From the cell containing the given text, extract its center point as [X, Y] coordinate. 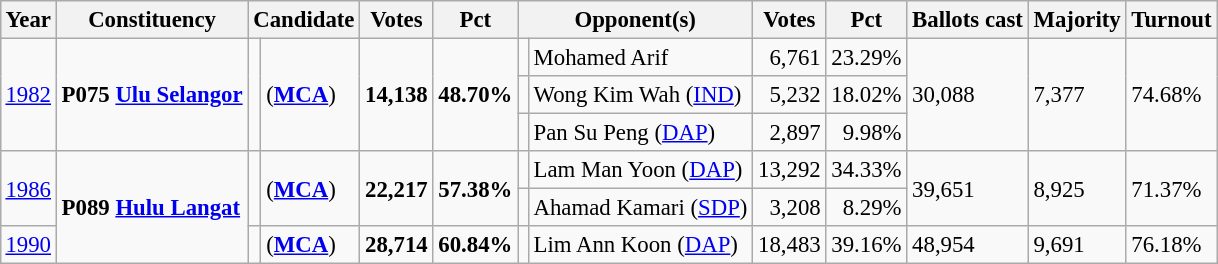
3,208 [790, 208]
2,897 [790, 133]
8.29% [866, 208]
57.38% [476, 188]
30,088 [968, 94]
60.84% [476, 245]
48.70% [476, 94]
Lam Man Yoon (DAP) [640, 170]
Year [28, 20]
9.98% [866, 133]
Ahamad Kamari (SDP) [640, 208]
Candidate [304, 20]
1990 [28, 245]
Ballots cast [968, 20]
1986 [28, 188]
9,691 [1077, 245]
13,292 [790, 170]
Lim Ann Koon (DAP) [640, 245]
71.37% [1172, 188]
Turnout [1172, 20]
Opponent(s) [636, 20]
76.18% [1172, 245]
Majority [1077, 20]
7,377 [1077, 94]
Constituency [152, 20]
34.33% [866, 170]
P075 Ulu Selangor [152, 94]
48,954 [968, 245]
Mohamed Arif [640, 57]
8,925 [1077, 188]
14,138 [396, 94]
39.16% [866, 245]
28,714 [396, 245]
18,483 [790, 245]
74.68% [1172, 94]
Pan Su Peng (DAP) [640, 133]
1982 [28, 94]
18.02% [866, 95]
5,232 [790, 95]
P089 Hulu Langat [152, 208]
39,651 [968, 188]
Wong Kim Wah (IND) [640, 95]
6,761 [790, 57]
22,217 [396, 188]
23.29% [866, 57]
